From the cell containing the given text, extract its center point as [x, y] coordinate. 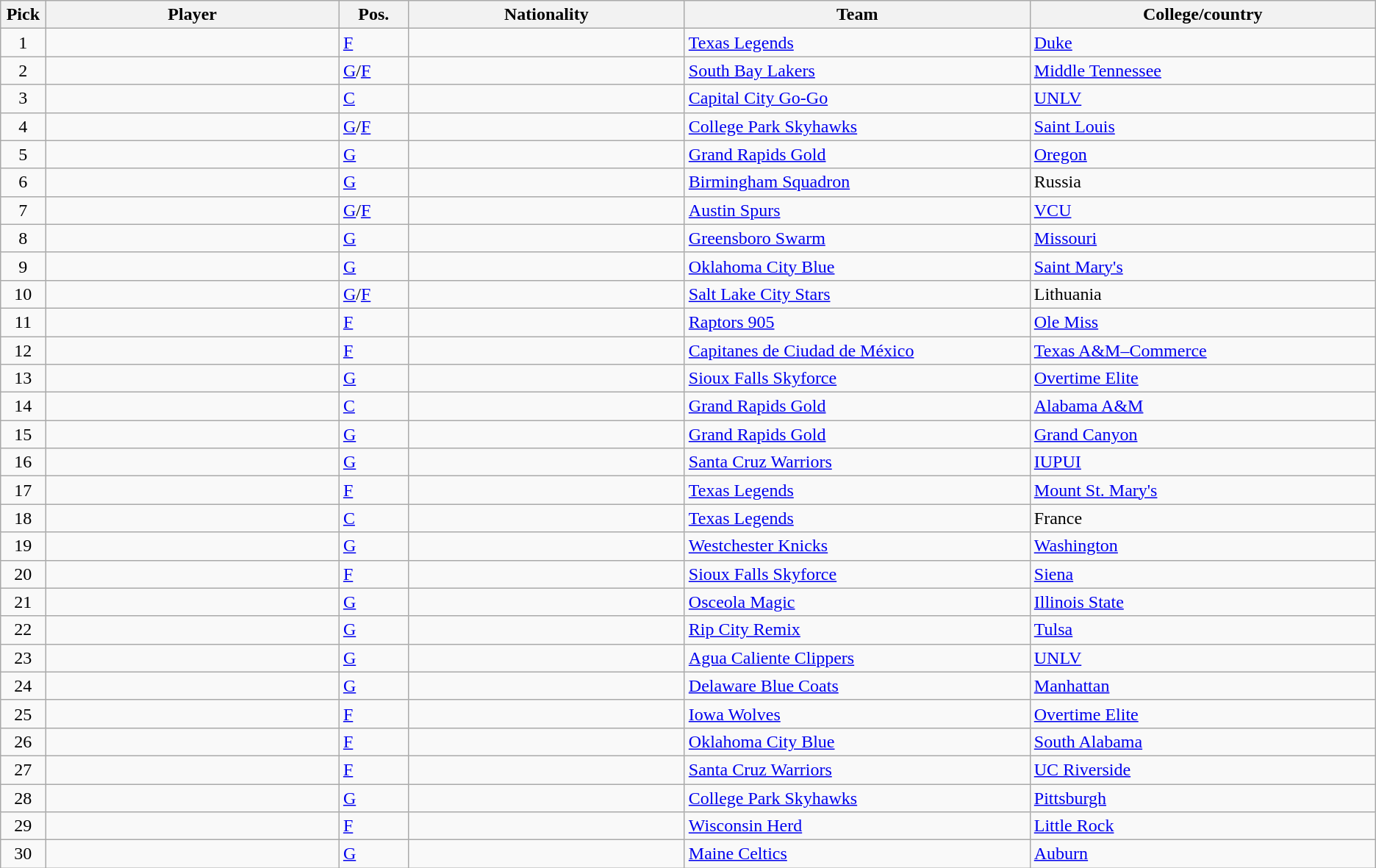
Iowa Wolves [857, 714]
Mount St. Mary's [1203, 490]
Pittsburgh [1203, 797]
6 [24, 182]
France [1203, 518]
Osceola Magic [857, 602]
Washington [1203, 546]
3 [24, 98]
Agua Caliente Clippers [857, 658]
14 [24, 406]
23 [24, 658]
College/country [1203, 15]
Alabama A&M [1203, 406]
2 [24, 71]
VCU [1203, 210]
27 [24, 770]
Auburn [1203, 854]
15 [24, 434]
10 [24, 294]
Greensboro Swarm [857, 238]
20 [24, 574]
21 [24, 602]
30 [24, 854]
Siena [1203, 574]
19 [24, 546]
Illinois State [1203, 602]
12 [24, 351]
13 [24, 379]
Lithuania [1203, 294]
Grand Canyon [1203, 434]
22 [24, 630]
South Bay Lakers [857, 71]
Salt Lake City Stars [857, 294]
Birmingham Squadron [857, 182]
Maine Celtics [857, 854]
Capitanes de Ciudad de México [857, 351]
Nationality [546, 15]
Rip City Remix [857, 630]
Westchester Knicks [857, 546]
Saint Louis [1203, 126]
8 [24, 238]
Tulsa [1203, 630]
Austin Spurs [857, 210]
24 [24, 686]
Little Rock [1203, 826]
South Alabama [1203, 742]
29 [24, 826]
18 [24, 518]
Player [193, 15]
Saint Mary's [1203, 266]
UC Riverside [1203, 770]
4 [24, 126]
Middle Tennessee [1203, 71]
7 [24, 210]
Texas A&M–Commerce [1203, 351]
25 [24, 714]
Wisconsin Herd [857, 826]
Capital City Go-Go [857, 98]
Pos. [373, 15]
Team [857, 15]
Delaware Blue Coats [857, 686]
11 [24, 322]
Manhattan [1203, 686]
16 [24, 462]
Oregon [1203, 154]
9 [24, 266]
Duke [1203, 43]
IUPUI [1203, 462]
17 [24, 490]
Ole Miss [1203, 322]
5 [24, 154]
Russia [1203, 182]
1 [24, 43]
Missouri [1203, 238]
Raptors 905 [857, 322]
Pick [24, 15]
28 [24, 797]
26 [24, 742]
